Search for the cell housing the specified text and yield its (X, Y) center coordinate. 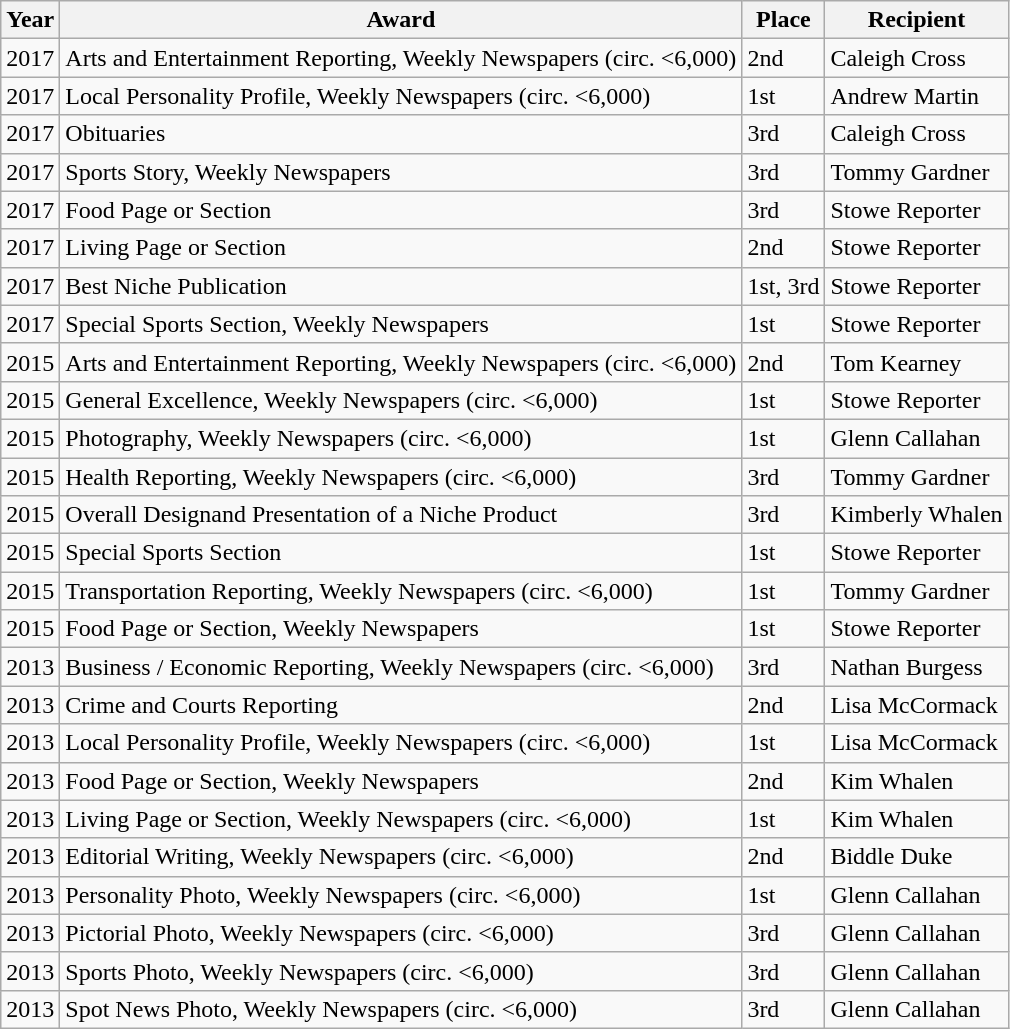
Kimberly Whalen (916, 515)
Photography, Weekly Newspapers (circ. <6,000) (401, 438)
Editorial Writing, Weekly Newspapers (circ. <6,000) (401, 857)
Food Page or Section (401, 210)
Tom Kearney (916, 362)
Recipient (916, 20)
Special Sports Section (401, 553)
Transportation Reporting, Weekly Newspapers (circ. <6,000) (401, 591)
Award (401, 20)
Best Niche Publication (401, 286)
Andrew Martin (916, 96)
Business / Economic Reporting, Weekly Newspapers (circ. <6,000) (401, 667)
General Excellence, Weekly Newspapers (circ. <6,000) (401, 400)
1st, 3rd (784, 286)
Spot News Photo, Weekly Newspapers (circ. <6,000) (401, 1009)
Year (30, 20)
Nathan Burgess (916, 667)
Obituaries (401, 134)
Living Page or Section (401, 248)
Sports Photo, Weekly Newspapers (circ. <6,000) (401, 971)
Pictorial Photo, Weekly Newspapers (circ. <6,000) (401, 933)
Health Reporting, Weekly Newspapers (circ. <6,000) (401, 477)
Personality Photo, Weekly Newspapers (circ. <6,000) (401, 895)
Place (784, 20)
Special Sports Section, Weekly Newspapers (401, 324)
Sports Story, Weekly Newspapers (401, 172)
Biddle Duke (916, 857)
Crime and Courts Reporting (401, 705)
Living Page or Section, Weekly Newspapers (circ. <6,000) (401, 819)
Overall Designand Presentation of a Niche Product (401, 515)
